Output the (X, Y) coordinate of the center of the cell containing the given text.  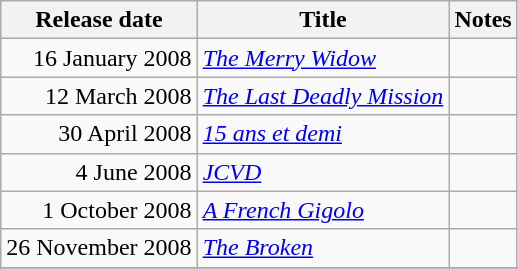
1 October 2008 (99, 210)
16 January 2008 (99, 58)
Title (323, 20)
The Broken (323, 248)
26 November 2008 (99, 248)
JCVD (323, 172)
4 June 2008 (99, 172)
The Merry Widow (323, 58)
Notes (483, 20)
15 ans et demi (323, 134)
30 April 2008 (99, 134)
12 March 2008 (99, 96)
The Last Deadly Mission (323, 96)
Release date (99, 20)
A French Gigolo (323, 210)
